Identify which cell holds the provided text, then report its (x, y) central coordinate. 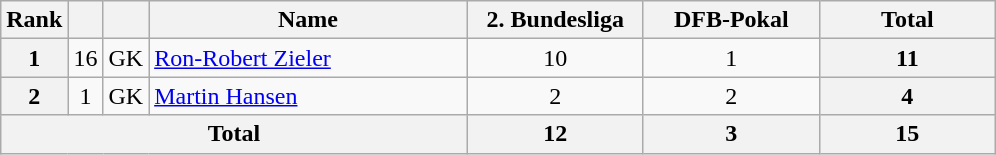
2. Bundesliga (555, 20)
Rank (34, 20)
Name (308, 20)
11 (907, 58)
Ron-Robert Zieler (308, 58)
Martin Hansen (308, 96)
15 (907, 134)
4 (907, 96)
DFB-Pokal (731, 20)
16 (86, 58)
10 (555, 58)
3 (731, 134)
12 (555, 134)
